Extract the (x, y) coordinate from the center of the cell holding the provided text.  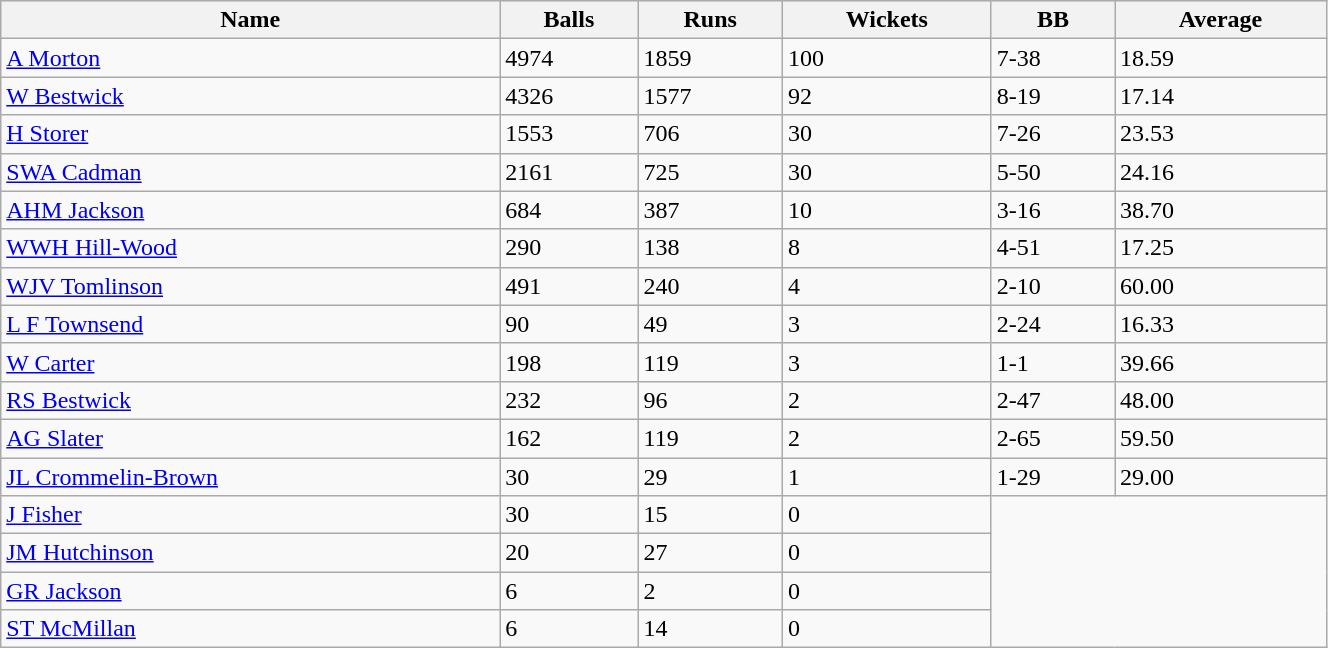
7-38 (1052, 58)
3-16 (1052, 210)
1553 (569, 134)
18.59 (1221, 58)
JM Hutchinson (250, 553)
29.00 (1221, 477)
48.00 (1221, 400)
JL Crommelin-Brown (250, 477)
14 (710, 629)
38.70 (1221, 210)
20 (569, 553)
2-65 (1052, 438)
706 (710, 134)
7-26 (1052, 134)
27 (710, 553)
L F Townsend (250, 324)
1577 (710, 96)
Name (250, 20)
J Fisher (250, 515)
17.14 (1221, 96)
GR Jackson (250, 591)
H Storer (250, 134)
49 (710, 324)
RS Bestwick (250, 400)
8-19 (1052, 96)
4-51 (1052, 248)
138 (710, 248)
290 (569, 248)
4974 (569, 58)
232 (569, 400)
725 (710, 172)
100 (886, 58)
96 (710, 400)
387 (710, 210)
90 (569, 324)
24.16 (1221, 172)
684 (569, 210)
Wickets (886, 20)
WJV Tomlinson (250, 286)
198 (569, 362)
WWH Hill-Wood (250, 248)
1 (886, 477)
2161 (569, 172)
16.33 (1221, 324)
92 (886, 96)
W Carter (250, 362)
17.25 (1221, 248)
2-47 (1052, 400)
15 (710, 515)
1859 (710, 58)
2-10 (1052, 286)
162 (569, 438)
29 (710, 477)
A Morton (250, 58)
AG Slater (250, 438)
5-50 (1052, 172)
240 (710, 286)
Balls (569, 20)
10 (886, 210)
4 (886, 286)
SWA Cadman (250, 172)
Average (1221, 20)
BB (1052, 20)
60.00 (1221, 286)
23.53 (1221, 134)
W Bestwick (250, 96)
4326 (569, 96)
59.50 (1221, 438)
1-29 (1052, 477)
491 (569, 286)
AHM Jackson (250, 210)
2-24 (1052, 324)
8 (886, 248)
1-1 (1052, 362)
ST McMillan (250, 629)
Runs (710, 20)
39.66 (1221, 362)
